Scan for the cell matching the given text and deliver its [X, Y] coordinate at center. 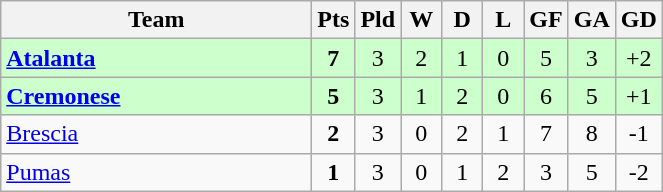
+2 [638, 58]
-2 [638, 172]
Pumas [156, 172]
Atalanta [156, 58]
L [504, 20]
GD [638, 20]
+1 [638, 96]
6 [546, 96]
Cremonese [156, 96]
Team [156, 20]
D [462, 20]
Brescia [156, 134]
Pts [334, 20]
-1 [638, 134]
GA [592, 20]
W [422, 20]
Pld [378, 20]
8 [592, 134]
GF [546, 20]
